Return (x, y) of the center of cell containing provided text 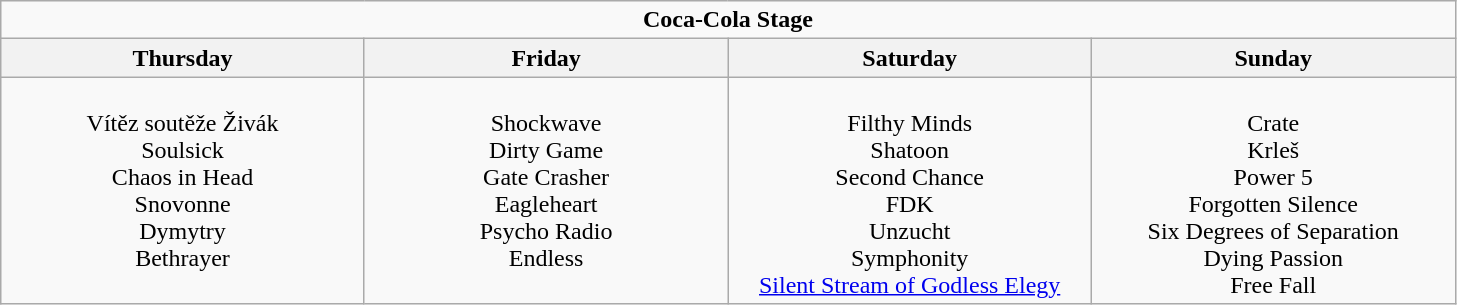
Thursday (183, 58)
Coca-Cola Stage (728, 20)
Shockwave Dirty Game Gate Crasher Eagleheart Psycho Radio Endless (546, 190)
Sunday (1273, 58)
Crate Krleš Power 5 Forgotten Silence Six Degrees of Separation Dying Passion Free Fall (1273, 190)
Filthy Minds Shatoon Second Chance FDK Unzucht Symphonity Silent Stream of Godless Elegy (910, 190)
Friday (546, 58)
Vítěz soutěže Živák Soulsick Chaos in Head Snovonne Dymytry Bethrayer (183, 190)
Saturday (910, 58)
